Identify which cell holds the provided text, then report its (x, y) central coordinate. 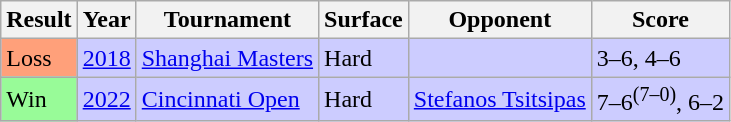
Result (39, 20)
Cincinnati Open (227, 100)
Win (39, 100)
Tournament (227, 20)
Stefanos Tsitsipas (500, 100)
Loss (39, 58)
2022 (106, 100)
Surface (364, 20)
Year (106, 20)
3–6, 4–6 (660, 58)
Shanghai Masters (227, 58)
Opponent (500, 20)
Score (660, 20)
2018 (106, 58)
7–6(7–0), 6–2 (660, 100)
